Capture the cell that displays the provided text and extract its [x, y] central coordinate. 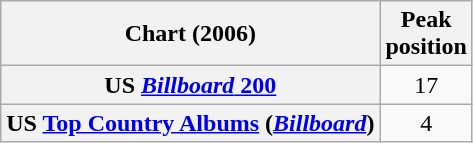
4 [426, 123]
17 [426, 85]
Peak position [426, 34]
US Billboard 200 [190, 85]
US Top Country Albums (Billboard) [190, 123]
Chart (2006) [190, 34]
